Pinpoint the cell where the given text exists, returning its [X, Y] midpoint coordinate. 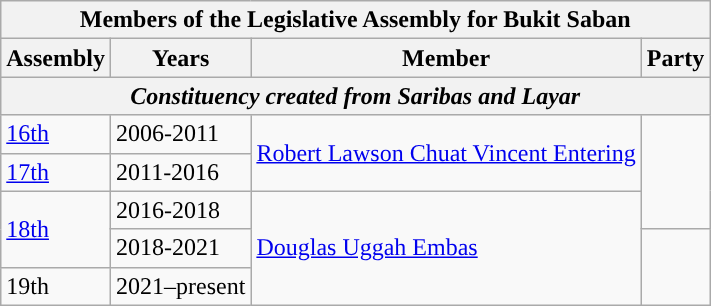
18th [56, 229]
2016-2018 [180, 210]
2018-2021 [180, 248]
Member [446, 58]
Constituency created from Saribas and Layar [356, 96]
Party [675, 58]
Years [180, 58]
Robert Lawson Chuat Vincent Entering [446, 153]
16th [56, 134]
Douglas Uggah Embas [446, 248]
2006-2011 [180, 134]
19th [56, 286]
Assembly [56, 58]
2021–present [180, 286]
2011-2016 [180, 172]
17th [56, 172]
Members of the Legislative Assembly for Bukit Saban [356, 20]
